Detect which cell encompasses the target text, then output its [X, Y] center coordinate. 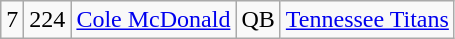
QB [258, 20]
Cole McDonald [154, 20]
Tennessee Titans [367, 20]
7 [12, 20]
224 [48, 20]
